Pinpoint the cell where the given text exists, returning its [x, y] midpoint coordinate. 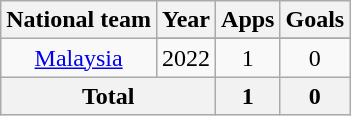
Year [186, 20]
2022 [186, 58]
Goals [315, 20]
Total [108, 96]
Apps [248, 20]
Malaysia [79, 58]
National team [79, 20]
